From the cell containing the given text, extract its center point as [X, Y] coordinate. 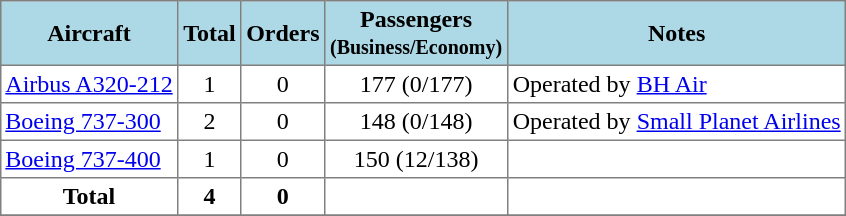
Airbus A320-212 [89, 84]
4 [210, 197]
Operated by BH Air [676, 84]
2 [210, 122]
Orders [283, 33]
Notes [676, 33]
Operated by Small Planet Airlines [676, 122]
Passengers(Business/Economy) [416, 33]
177 (0/177) [416, 84]
148 (0/148) [416, 122]
Boeing 737-400 [89, 159]
Boeing 737-300 [89, 122]
150 (12/138) [416, 159]
Aircraft [89, 33]
